Return the [X, Y] coordinate for the center point of the cell that contains the specified text.  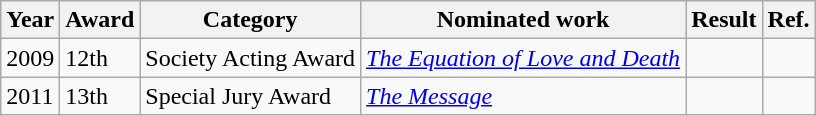
Society Acting Award [250, 58]
Special Jury Award [250, 96]
Year [30, 20]
Result [724, 20]
The Equation of Love and Death [524, 58]
12th [100, 58]
2009 [30, 58]
Nominated work [524, 20]
The Message [524, 96]
Award [100, 20]
Ref. [788, 20]
2011 [30, 96]
Category [250, 20]
13th [100, 96]
